Scan for the cell matching the given text and deliver its (X, Y) coordinate at center. 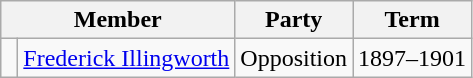
Opposition (294, 58)
1897–1901 (412, 58)
Frederick Illingworth (126, 58)
Party (294, 20)
Member (118, 20)
Term (412, 20)
